Return the [X, Y] coordinate for the center point of the cell that contains the specified text.  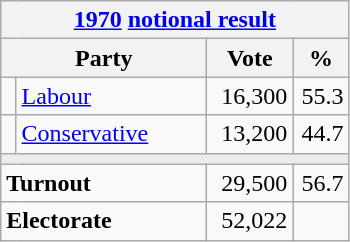
44.7 [321, 134]
1970 notional result [175, 20]
% [321, 58]
Conservative [112, 134]
13,200 [250, 134]
Labour [112, 96]
Vote [250, 58]
Party [104, 58]
16,300 [250, 96]
Turnout [104, 183]
55.3 [321, 96]
52,022 [250, 221]
Electorate [104, 221]
29,500 [250, 183]
56.7 [321, 183]
